Find where the given text appears and provide that cell's center as [X, Y] coordinate. 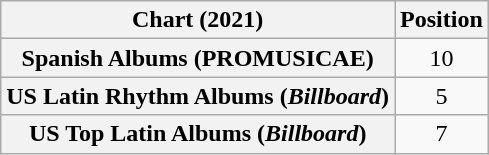
5 [442, 96]
10 [442, 58]
US Top Latin Albums (Billboard) [198, 134]
Position [442, 20]
7 [442, 134]
Chart (2021) [198, 20]
Spanish Albums (PROMUSICAE) [198, 58]
US Latin Rhythm Albums (Billboard) [198, 96]
